Capture the cell that displays the provided text and extract its [X, Y] central coordinate. 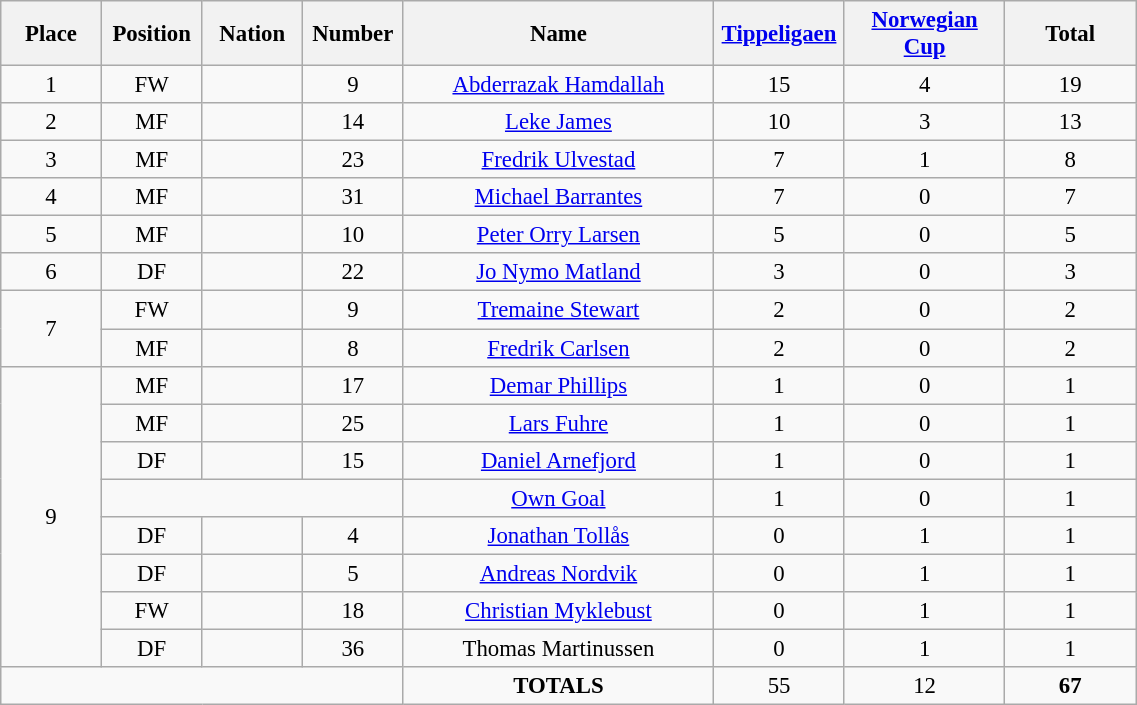
Nation [252, 34]
55 [780, 686]
Michael Barrantes [558, 197]
TOTALS [558, 686]
67 [1070, 686]
Tippeligaen [780, 34]
Fredrik Carlsen [558, 348]
Name [558, 34]
23 [354, 160]
Lars Fuhre [558, 423]
19 [1070, 85]
Abderrazak Hamdallah [558, 85]
Peter Orry Larsen [558, 235]
Number [354, 34]
Total [1070, 34]
6 [52, 273]
Tremaine Stewart [558, 310]
36 [354, 648]
18 [354, 611]
17 [354, 385]
Norwegian Cup [924, 34]
Jo Nymo Matland [558, 273]
22 [354, 273]
Daniel Arnefjord [558, 460]
Position [152, 34]
Andreas Nordvik [558, 573]
Thomas Martinussen [558, 648]
13 [1070, 122]
Jonathan Tollås [558, 536]
Place [52, 34]
31 [354, 197]
Demar Phillips [558, 385]
Christian Myklebust [558, 611]
25 [354, 423]
Fredrik Ulvestad [558, 160]
Leke James [558, 122]
Own Goal [558, 498]
12 [924, 686]
14 [354, 122]
